Return the (X, Y) coordinate for the center point of the cell that contains the specified text.  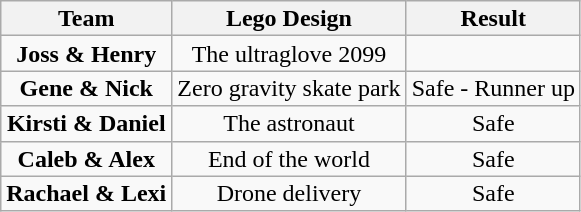
Team (86, 18)
Result (493, 18)
Drone delivery (289, 194)
Gene & Nick (86, 88)
End of the world (289, 158)
Safe - Runner up (493, 88)
Rachael & Lexi (86, 194)
Lego Design (289, 18)
Caleb & Alex (86, 158)
The astronaut (289, 124)
Joss & Henry (86, 54)
Kirsti & Daniel (86, 124)
The ultraglove 2099 (289, 54)
Zero gravity skate park (289, 88)
